From the cell containing the given text, extract its center point as (X, Y) coordinate. 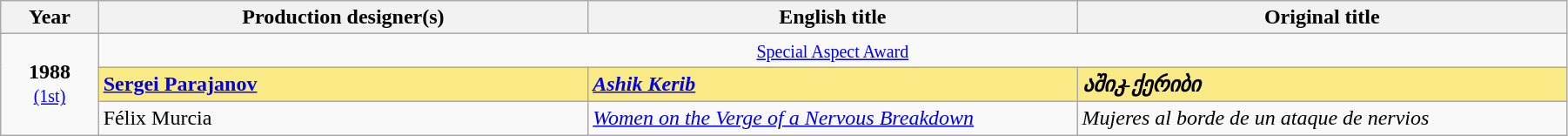
Original title (1322, 17)
Félix Murcia (343, 118)
Women on the Verge of a Nervous Breakdown (833, 118)
აშიკ-ქერიბი (1322, 85)
Special Aspect Award (832, 51)
Ashik Kerib (833, 85)
Mujeres al borde de un ataque de nervios (1322, 118)
Production designer(s) (343, 17)
English title (833, 17)
Sergei Parajanov (343, 85)
1988(1st) (50, 85)
Year (50, 17)
